Provide the (X, Y) coordinate of the cell's center where the given text is located.  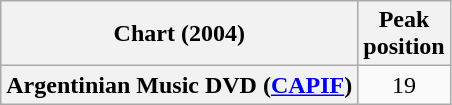
Chart (2004) (180, 34)
19 (404, 85)
Peakposition (404, 34)
Argentinian Music DVD (CAPIF) (180, 85)
